For the text-containing cell, return its midpoint in [x, y] coordinate format. 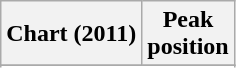
Chart (2011) [72, 34]
Peakposition [188, 34]
